Pinpoint the cell where the given text exists, returning its (x, y) midpoint coordinate. 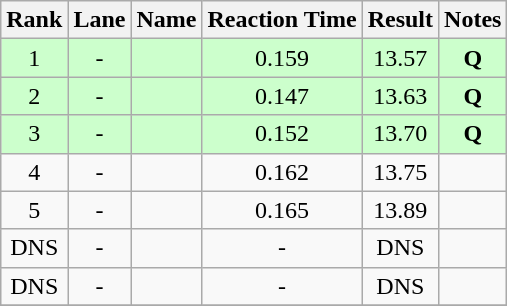
0.159 (282, 58)
2 (34, 96)
Lane (100, 20)
Notes (473, 20)
13.75 (400, 172)
0.152 (282, 134)
0.165 (282, 210)
13.89 (400, 210)
5 (34, 210)
Result (400, 20)
Rank (34, 20)
1 (34, 58)
Name (166, 20)
4 (34, 172)
Reaction Time (282, 20)
13.70 (400, 134)
0.147 (282, 96)
13.57 (400, 58)
0.162 (282, 172)
3 (34, 134)
13.63 (400, 96)
